From the cell containing the given text, extract its center point as (x, y) coordinate. 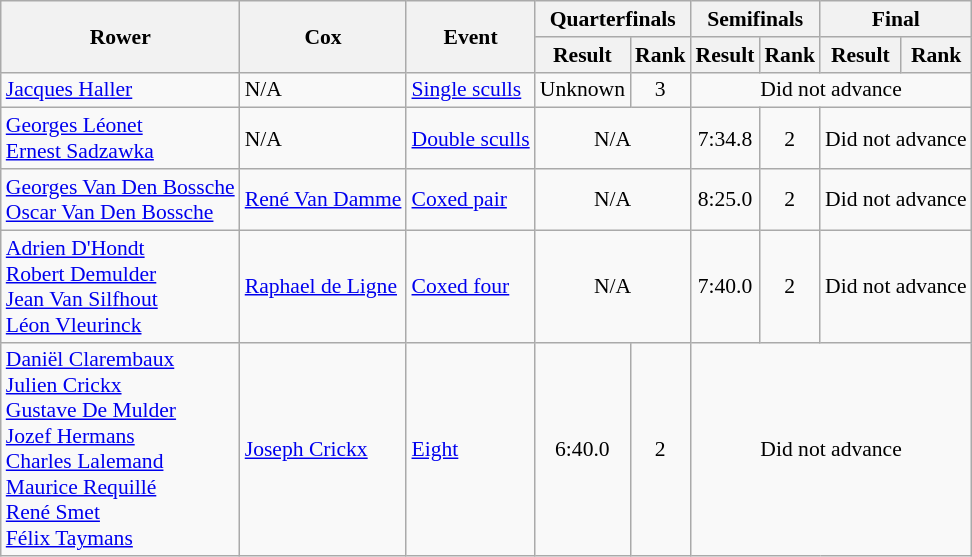
Jacques Haller (120, 90)
Event (470, 36)
Joseph Crickx (324, 449)
7:40.0 (726, 286)
Adrien D'Hondt Robert Demulder Jean Van Silfhout Léon Vleurinck (120, 286)
Coxed pair (470, 200)
7:34.8 (726, 138)
Georges Léonet Ernest Sadzawka (120, 138)
Rower (120, 36)
Unknown (582, 90)
Single sculls (470, 90)
René Van Damme (324, 200)
Georges Van Den Bossche Oscar Van Den Bossche (120, 200)
Final (896, 19)
Cox (324, 36)
Double sculls (470, 138)
Raphael de Ligne (324, 286)
Coxed four (470, 286)
6:40.0 (582, 449)
8:25.0 (726, 200)
Semifinals (756, 19)
3 (660, 90)
Quarterfinals (613, 19)
Eight (470, 449)
Daniël Clarembaux Julien Crickx Gustave De Mulder Jozef Hermans Charles Lalemand Maurice Requillé René Smet Félix Taymans (120, 449)
